Identify which cell holds the provided text, then report its [x, y] central coordinate. 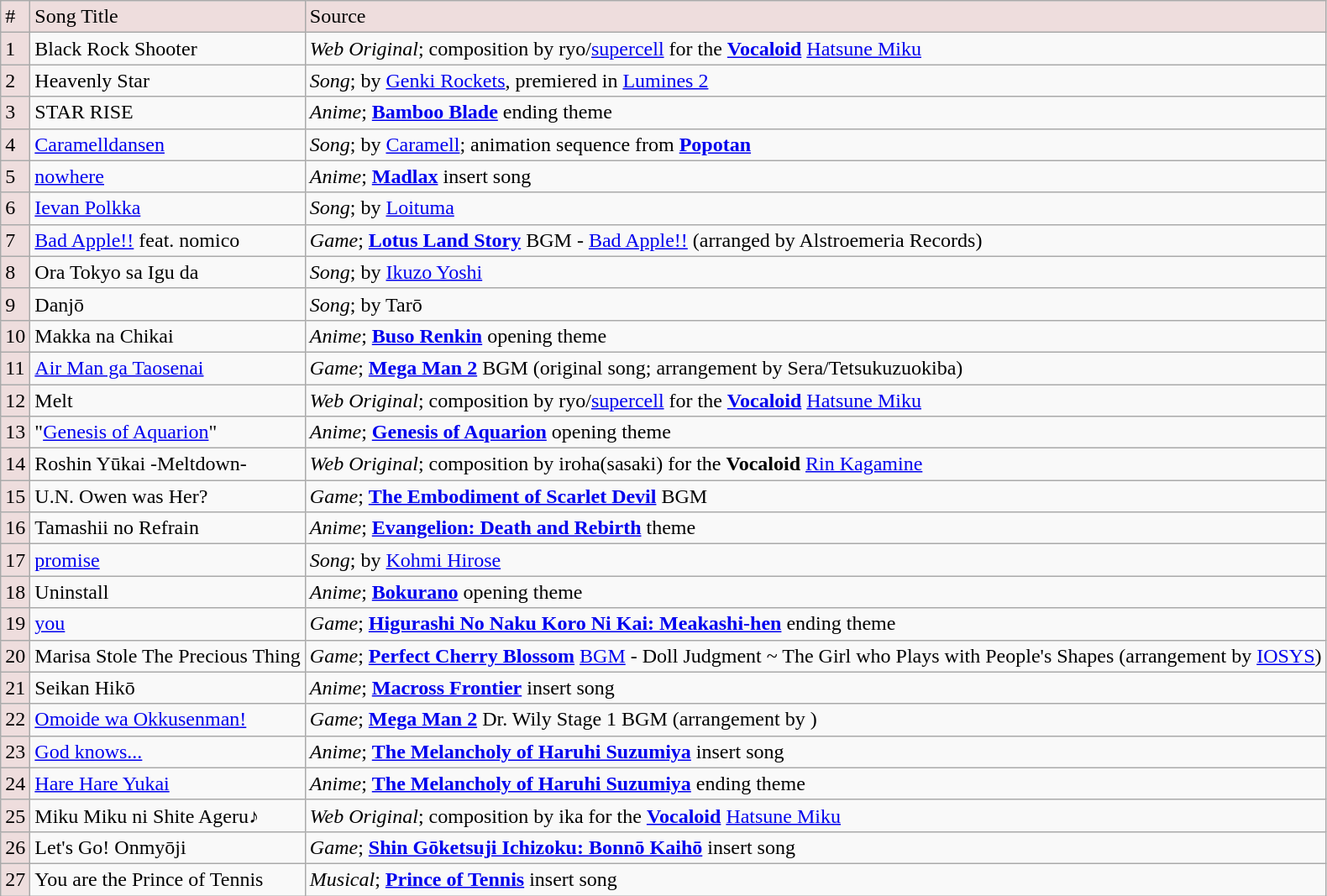
Caramelldansen [168, 144]
23 [15, 752]
Anime; Evangelion: Death and Rebirth theme [816, 528]
Ora Tokyo sa Igu da [168, 272]
Song; by Tarō [816, 304]
Makka na Chikai [168, 336]
Song; by Ikuzo Yoshi [816, 272]
U.N. Owen was Her? [168, 496]
25 [15, 815]
21 [15, 688]
3 [15, 113]
10 [15, 336]
promise [168, 560]
Heavenly Star [168, 81]
8 [15, 272]
Anime; Bokurano opening theme [816, 592]
Bad Apple!! feat. nomico [168, 240]
17 [15, 560]
Anime; The Melancholy of Haruhi Suzumiya ending theme [816, 783]
18 [15, 592]
Danjō [168, 304]
13 [15, 432]
Game; Mega Man 2 Dr. Wily Stage 1 BGM (arrangement by ) [816, 720]
Uninstall [168, 592]
Web Original; composition by iroha(sasaki) for the Vocaloid Rin Kagamine [816, 464]
14 [15, 464]
6 [15, 208]
Anime; Buso Renkin opening theme [816, 336]
Marisa Stole The Precious Thing [168, 656]
7 [15, 240]
Game; Perfect Cherry Blossom BGM - Doll Judgment ~ The Girl who Plays with People's Shapes (arrangement by IOSYS) [816, 656]
Game; Higurashi No Naku Koro Ni Kai: Meakashi-hen ending theme [816, 624]
Tamashii no Refrain [168, 528]
19 [15, 624]
you [168, 624]
Web Original; composition by ika for the Vocaloid Hatsune Miku [816, 815]
20 [15, 656]
Song; by Genki Rockets, premiered in Lumines 2 [816, 81]
Black Rock Shooter [168, 49]
You are the Prince of Tennis [168, 879]
Source [816, 17]
16 [15, 528]
11 [15, 368]
Ievan Polkka [168, 208]
Anime; Macross Frontier insert song [816, 688]
Melt [168, 401]
Let's Go! Onmyōji [168, 847]
Seikan Hikō [168, 688]
5 [15, 176]
2 [15, 81]
24 [15, 783]
Song; by Caramell; animation sequence from Popotan [816, 144]
Game; Lotus Land Story BGM - Bad Apple!! (arranged by Alstroemeria Records) [816, 240]
9 [15, 304]
Anime; Genesis of Aquarion opening theme [816, 432]
nowhere [168, 176]
Anime; Bamboo Blade ending theme [816, 113]
Musical; Prince of Tennis insert song [816, 879]
STAR RISE [168, 113]
# [15, 17]
Song; by Loituma [816, 208]
God knows... [168, 752]
26 [15, 847]
Game; Shin Gōketsuji Ichizoku: Bonnō Kaihō insert song [816, 847]
Roshin Yūkai -Meltdown- [168, 464]
Hare Hare Yukai [168, 783]
4 [15, 144]
22 [15, 720]
Air Man ga Taosenai [168, 368]
Miku Miku ni Shite Ageru♪ [168, 815]
"Genesis of Aquarion" [168, 432]
1 [15, 49]
12 [15, 401]
Anime; Madlax insert song [816, 176]
Game; The Embodiment of Scarlet Devil BGM [816, 496]
Omoide wa Okkusenman! [168, 720]
Anime; The Melancholy of Haruhi Suzumiya insert song [816, 752]
Song Title [168, 17]
15 [15, 496]
27 [15, 879]
Song; by Kohmi Hirose [816, 560]
Game; Mega Man 2 BGM (original song; arrangement by Sera/Tetsukuzuokiba) [816, 368]
